Return (x, y) of the center of cell containing provided text 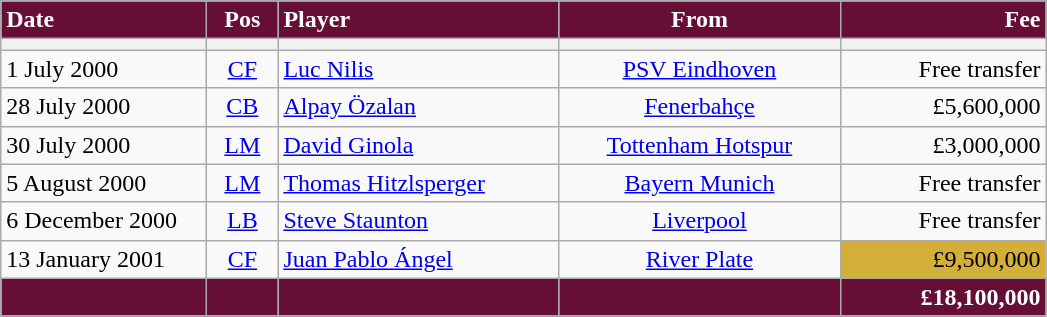
30 July 2000 (104, 145)
Pos (242, 20)
1 July 2000 (104, 69)
CB (242, 107)
£18,100,000 (943, 297)
Steve Staunton (418, 221)
Luc Nilis (418, 69)
Liverpool (700, 221)
5 August 2000 (104, 183)
Fee (943, 20)
£9,500,000 (943, 259)
28 July 2000 (104, 107)
6 December 2000 (104, 221)
From (700, 20)
David Ginola (418, 145)
LB (242, 221)
Juan Pablo Ángel (418, 259)
13 January 2001 (104, 259)
Alpay Özalan (418, 107)
Tottenham Hotspur (700, 145)
£3,000,000 (943, 145)
Player (418, 20)
Date (104, 20)
PSV Eindhoven (700, 69)
Fenerbahçe (700, 107)
Thomas Hitzlsperger (418, 183)
Bayern Munich (700, 183)
£5,600,000 (943, 107)
River Plate (700, 259)
